Find where the given text appears and provide that cell's center as [X, Y] coordinate. 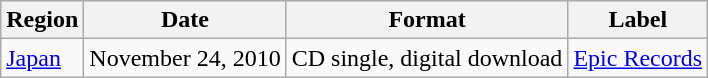
November 24, 2010 [185, 58]
Label [638, 20]
Epic Records [638, 58]
Format [427, 20]
Region [42, 20]
Date [185, 20]
Japan [42, 58]
CD single, digital download [427, 58]
